Detect which cell encompasses the target text, then output its [x, y] center coordinate. 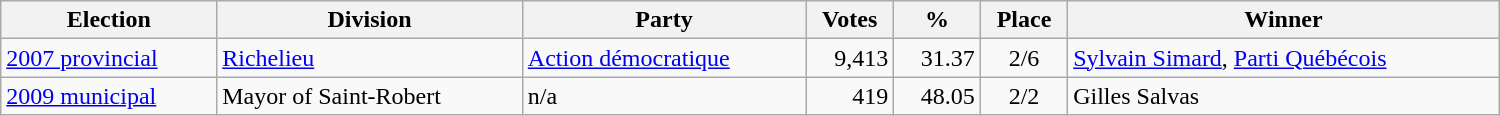
31.37 [938, 58]
Mayor of Saint-Robert [370, 96]
Gilles Salvas [1284, 96]
Votes [850, 20]
n/a [664, 96]
Place [1024, 20]
Division [370, 20]
2/6 [1024, 58]
9,413 [850, 58]
Election [109, 20]
Party [664, 20]
Sylvain Simard, Parti Québécois [1284, 58]
Richelieu [370, 58]
2009 municipal [109, 96]
2007 provincial [109, 58]
Action démocratique [664, 58]
419 [850, 96]
2/2 [1024, 96]
% [938, 20]
48.05 [938, 96]
Winner [1284, 20]
